Output the (X, Y) coordinate of the center of the cell containing the given text.  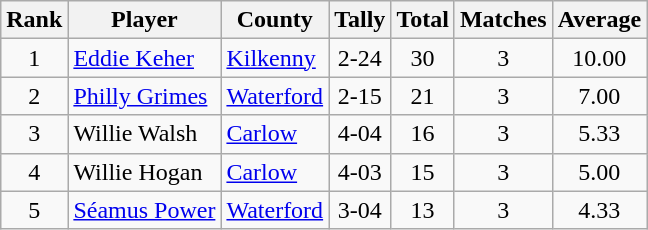
3-04 (360, 210)
5.00 (600, 172)
15 (423, 172)
Philly Grimes (144, 96)
Willie Walsh (144, 134)
Average (600, 20)
County (275, 20)
Rank (34, 20)
7.00 (600, 96)
5 (34, 210)
4-04 (360, 134)
13 (423, 210)
2-24 (360, 58)
Matches (503, 20)
Séamus Power (144, 210)
10.00 (600, 58)
Eddie Keher (144, 58)
4-03 (360, 172)
5.33 (600, 134)
Total (423, 20)
Tally (360, 20)
21 (423, 96)
2 (34, 96)
1 (34, 58)
Player (144, 20)
4 (34, 172)
2-15 (360, 96)
Willie Hogan (144, 172)
4.33 (600, 210)
Kilkenny (275, 58)
16 (423, 134)
30 (423, 58)
